Capture the cell that displays the provided text and extract its [X, Y] central coordinate. 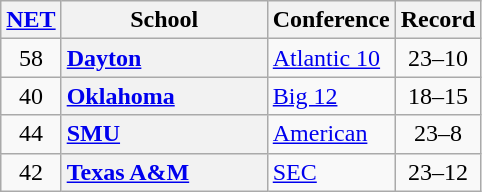
School [164, 20]
23–8 [438, 134]
SMU [164, 134]
23–12 [438, 172]
44 [31, 134]
18–15 [438, 96]
Dayton [164, 58]
Record [438, 20]
58 [31, 58]
Atlantic 10 [331, 58]
Conference [331, 20]
Oklahoma [164, 96]
23–10 [438, 58]
SEC [331, 172]
Big 12 [331, 96]
Texas A&M [164, 172]
NET [31, 20]
40 [31, 96]
American [331, 134]
42 [31, 172]
